Search for the cell housing the specified text and yield its (x, y) center coordinate. 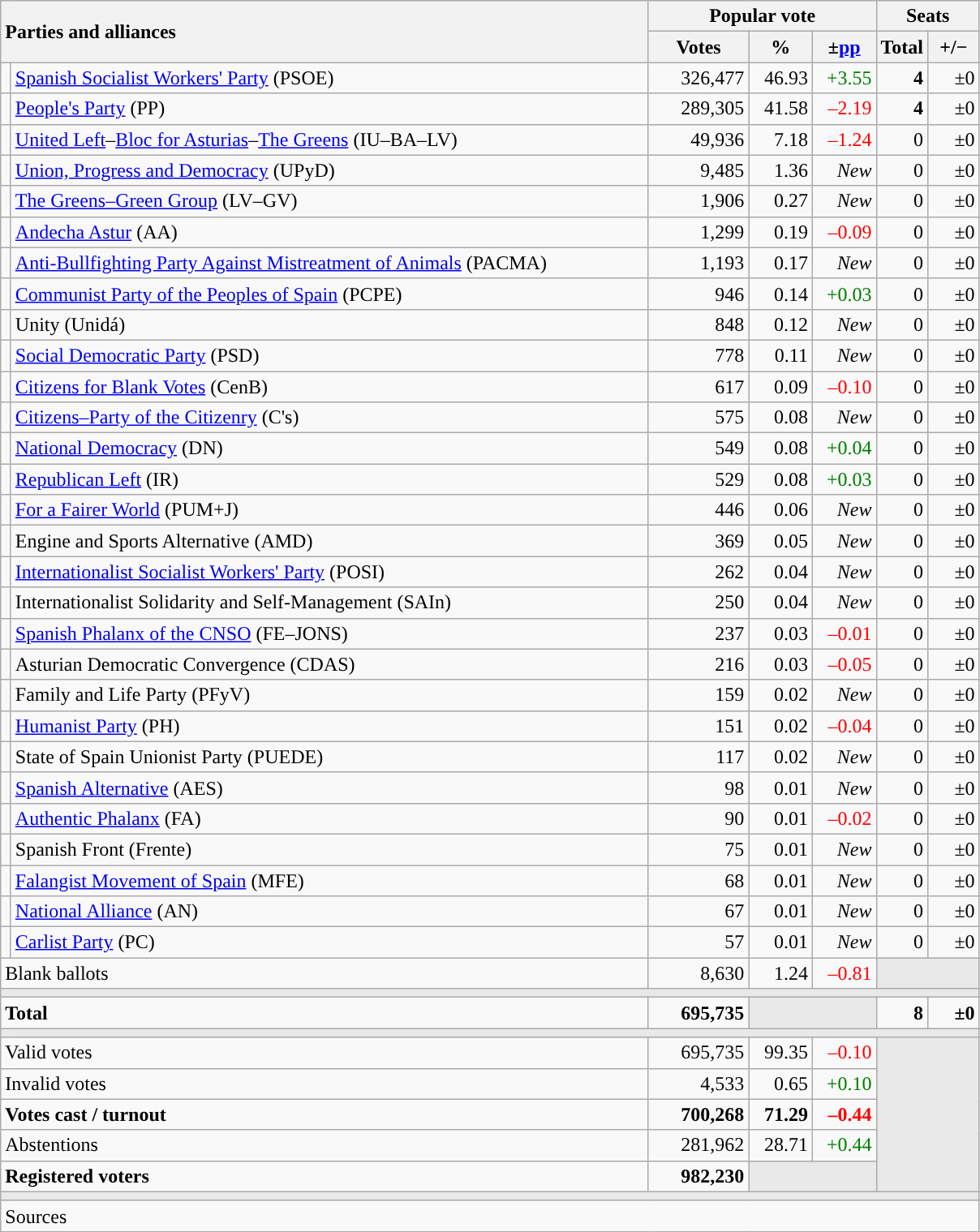
529 (698, 479)
262 (698, 572)
–0.44 (844, 1114)
–0.05 (844, 664)
Carlist Party (PC) (329, 942)
575 (698, 418)
–0.01 (844, 633)
Spanish Alternative (AES) (329, 788)
75 (698, 849)
Registered voters (325, 1176)
41.58 (780, 109)
57 (698, 942)
7.18 (780, 140)
People's Party (PP) (329, 109)
Blank ballots (325, 973)
0.12 (780, 324)
0.06 (780, 510)
982,230 (698, 1176)
778 (698, 355)
Social Democratic Party (PSD) (329, 355)
8 (902, 1013)
1,299 (698, 232)
Abstentions (325, 1145)
4,533 (698, 1084)
Internationalist Socialist Workers' Party (POSI) (329, 572)
Unity (Unidá) (329, 324)
% (780, 47)
National Alliance (AN) (329, 912)
–0.81 (844, 973)
For a Fairer World (PUM+J) (329, 510)
68 (698, 880)
0.14 (780, 294)
Communist Party of the Peoples of Spain (PCPE) (329, 294)
289,305 (698, 109)
State of Spain Unionist Party (PUEDE) (329, 757)
549 (698, 449)
Spanish Phalanx of the CNSO (FE–JONS) (329, 633)
+3.55 (844, 78)
281,962 (698, 1145)
+0.44 (844, 1145)
Family and Life Party (PFyV) (329, 695)
848 (698, 324)
326,477 (698, 78)
90 (698, 818)
National Democracy (DN) (329, 449)
Humanist Party (PH) (329, 726)
Votes cast / turnout (325, 1114)
99.35 (780, 1053)
446 (698, 510)
98 (698, 788)
Invalid votes (325, 1084)
1,906 (698, 201)
369 (698, 541)
0.19 (780, 232)
28.71 (780, 1145)
Valid votes (325, 1053)
Spanish Front (Frente) (329, 849)
Sources (490, 1216)
49,936 (698, 140)
Citizens for Blank Votes (CenB) (329, 387)
+/− (954, 47)
0.05 (780, 541)
Citizens–Party of the Citizenry (C's) (329, 418)
–2.19 (844, 109)
–0.02 (844, 818)
151 (698, 726)
–1.24 (844, 140)
117 (698, 757)
Anti-Bullfighting Party Against Mistreatment of Animals (PACMA) (329, 263)
The Greens–Green Group (LV–GV) (329, 201)
617 (698, 387)
0.65 (780, 1084)
250 (698, 603)
Republican Left (IR) (329, 479)
46.93 (780, 78)
159 (698, 695)
Falangist Movement of Spain (MFE) (329, 880)
216 (698, 664)
700,268 (698, 1114)
Seats (928, 16)
Parties and alliances (325, 32)
71.29 (780, 1114)
Andecha Astur (AA) (329, 232)
1.36 (780, 170)
67 (698, 912)
±pp (844, 47)
9,485 (698, 170)
+0.10 (844, 1084)
–0.09 (844, 232)
0.09 (780, 387)
Spanish Socialist Workers' Party (PSOE) (329, 78)
1,193 (698, 263)
Popular vote (763, 16)
8,630 (698, 973)
237 (698, 633)
Internationalist Solidarity and Self-Management (SAIn) (329, 603)
Union, Progress and Democracy (UPyD) (329, 170)
946 (698, 294)
1.24 (780, 973)
0.11 (780, 355)
0.27 (780, 201)
Engine and Sports Alternative (AMD) (329, 541)
United Left–Bloc for Asturias–The Greens (IU–BA–LV) (329, 140)
Asturian Democratic Convergence (CDAS) (329, 664)
0.17 (780, 263)
Authentic Phalanx (FA) (329, 818)
Votes (698, 47)
+0.04 (844, 449)
–0.04 (844, 726)
